Pinpoint the cell where the given text exists, returning its [X, Y] midpoint coordinate. 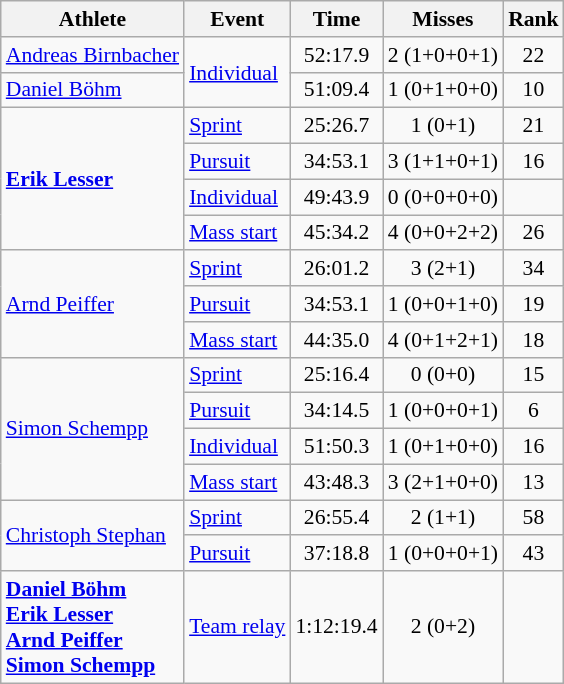
Event [237, 19]
Time [336, 19]
13 [534, 482]
1:12:19.4 [336, 627]
Erik Lesser [92, 179]
10 [534, 90]
Team relay [237, 627]
43:48.3 [336, 482]
Simon Schempp [92, 428]
44:35.0 [336, 340]
Rank [534, 19]
51:50.3 [336, 447]
22 [534, 55]
51:09.4 [336, 90]
43 [534, 554]
Arnd Peiffer [92, 304]
37:18.8 [336, 554]
18 [534, 340]
Daniel BöhmErik LesserArnd PeifferSimon Schempp [92, 627]
21 [534, 126]
2 (1+1) [443, 518]
15 [534, 375]
Daniel Böhm [92, 90]
34 [534, 269]
0 (0+0) [443, 375]
52:17.9 [336, 55]
0 (0+0+0+0) [443, 197]
Misses [443, 19]
2 (0+2) [443, 627]
25:26.7 [336, 126]
Athlete [92, 19]
1 (0+0+1+0) [443, 304]
26:01.2 [336, 269]
Christoph Stephan [92, 536]
19 [534, 304]
1 (0+1) [443, 126]
58 [534, 518]
45:34.2 [336, 233]
3 (1+1+0+1) [443, 162]
26:55.4 [336, 518]
Andreas Birnbacher [92, 55]
3 (2+1+0+0) [443, 482]
3 (2+1) [443, 269]
2 (1+0+0+1) [443, 55]
4 (0+1+2+1) [443, 340]
25:16.4 [336, 375]
49:43.9 [336, 197]
4 (0+0+2+2) [443, 233]
26 [534, 233]
6 [534, 411]
34:14.5 [336, 411]
